Search for the cell housing the specified text and yield its (X, Y) center coordinate. 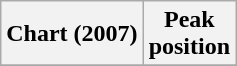
Peakposition (189, 34)
Chart (2007) (72, 34)
